Return the (x, y) coordinate for the center point of the cell that contains the specified text.  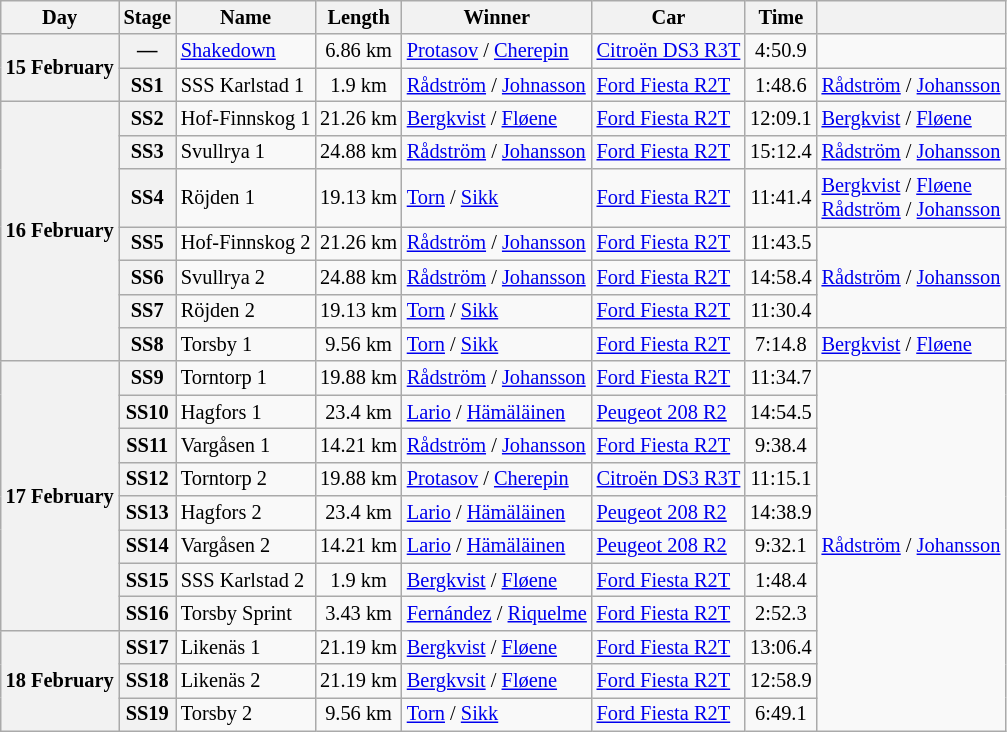
Likenäs 2 (246, 681)
SS6 (148, 277)
3.43 km (358, 613)
Likenäs 1 (246, 647)
14:58.4 (780, 277)
Length (358, 17)
SS7 (148, 311)
9:32.1 (780, 546)
SS10 (148, 412)
SS9 (148, 378)
Hof-Finnskog 2 (246, 243)
SS5 (148, 243)
Shakedown (246, 51)
Bergkvist / Fløene Rådström / Johansson (912, 198)
Time (780, 17)
12:09.1 (780, 118)
SS19 (148, 714)
16 February (60, 231)
11:30.4 (780, 311)
9:38.4 (780, 445)
SS3 (148, 152)
Torntorp 1 (246, 378)
Torsby 2 (246, 714)
Hagfors 1 (246, 412)
SS18 (148, 681)
15:12.4 (780, 152)
SS1 (148, 85)
Röjden 2 (246, 311)
14:38.9 (780, 513)
13:06.4 (780, 647)
Hagfors 2 (246, 513)
Torntorp 2 (246, 479)
Torsby Sprint (246, 613)
— (148, 51)
SSS Karlstad 1 (246, 85)
1:48.6 (780, 85)
Vargåsen 1 (246, 445)
SS2 (148, 118)
18 February (60, 680)
11:15.1 (780, 479)
7:14.8 (780, 344)
Fernández / Riquelme (497, 613)
Car (669, 17)
14:54.5 (780, 412)
SS12 (148, 479)
SS17 (148, 647)
1:48.4 (780, 580)
SS16 (148, 613)
6:49.1 (780, 714)
4:50.9 (780, 51)
Vargåsen 2 (246, 546)
SS15 (148, 580)
17 February (60, 496)
Day (60, 17)
11:43.5 (780, 243)
SS14 (148, 546)
Röjden 1 (246, 198)
Svullrya 2 (246, 277)
11:34.7 (780, 378)
Rådström / Johnasson (497, 85)
SSS Karlstad 2 (246, 580)
Torsby 1 (246, 344)
Bergkvsit / Fløene (497, 681)
6.86 km (358, 51)
SS13 (148, 513)
SS4 (148, 198)
Winner (497, 17)
Hof-Finnskog 1 (246, 118)
2:52.3 (780, 613)
Name (246, 17)
SS11 (148, 445)
SS8 (148, 344)
11:41.4 (780, 198)
Svullrya 1 (246, 152)
12:58.9 (780, 681)
15 February (60, 68)
Stage (148, 17)
